Capture the cell that displays the provided text and extract its [X, Y] central coordinate. 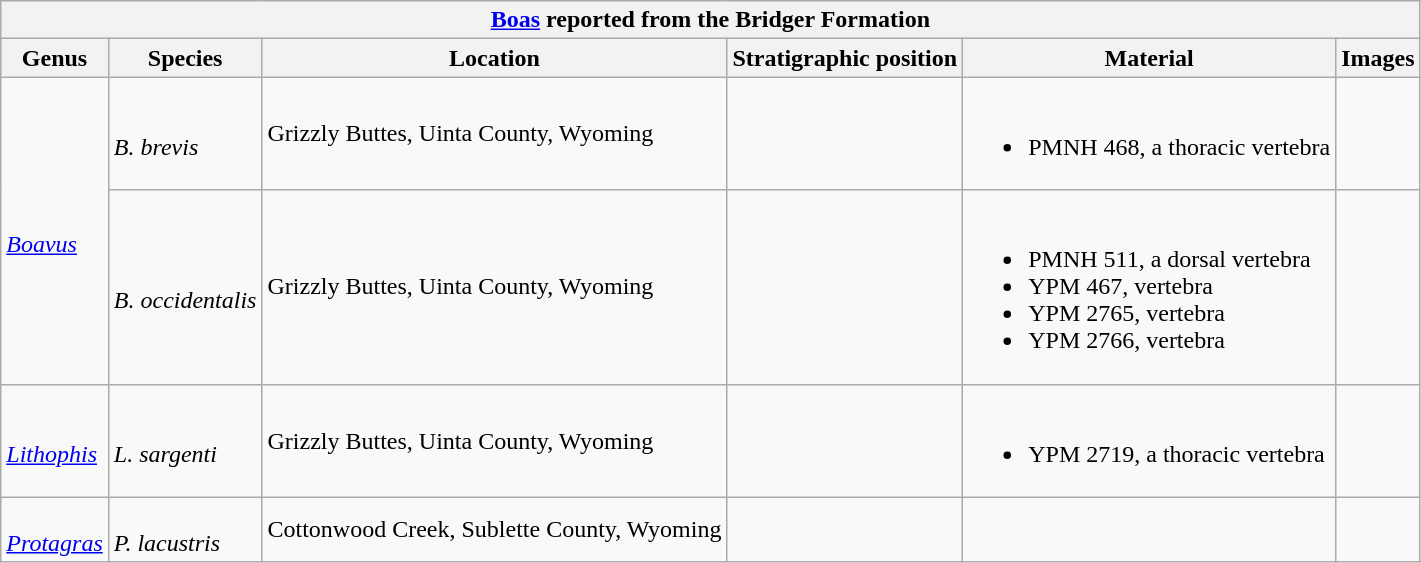
P. lacustris [185, 530]
Boas reported from the Bridger Formation [710, 20]
PMNH 511, a dorsal vertebraYPM 467, vertebraYPM 2765, vertebraYPM 2766, vertebra [1150, 287]
Images [1378, 58]
PMNH 468, a thoracic vertebra [1150, 134]
Boavus [55, 230]
Genus [55, 58]
Material [1150, 58]
Species [185, 58]
L. sargenti [185, 440]
Cottonwood Creek, Sublette County, Wyoming [494, 530]
Lithophis [55, 440]
Stratigraphic position [845, 58]
Protagras [55, 530]
Location [494, 58]
YPM 2719, a thoracic vertebra [1150, 440]
B. brevis [185, 134]
B. occidentalis [185, 287]
